Determine the [X, Y] coordinate at the center of the cell enclosing the given text.  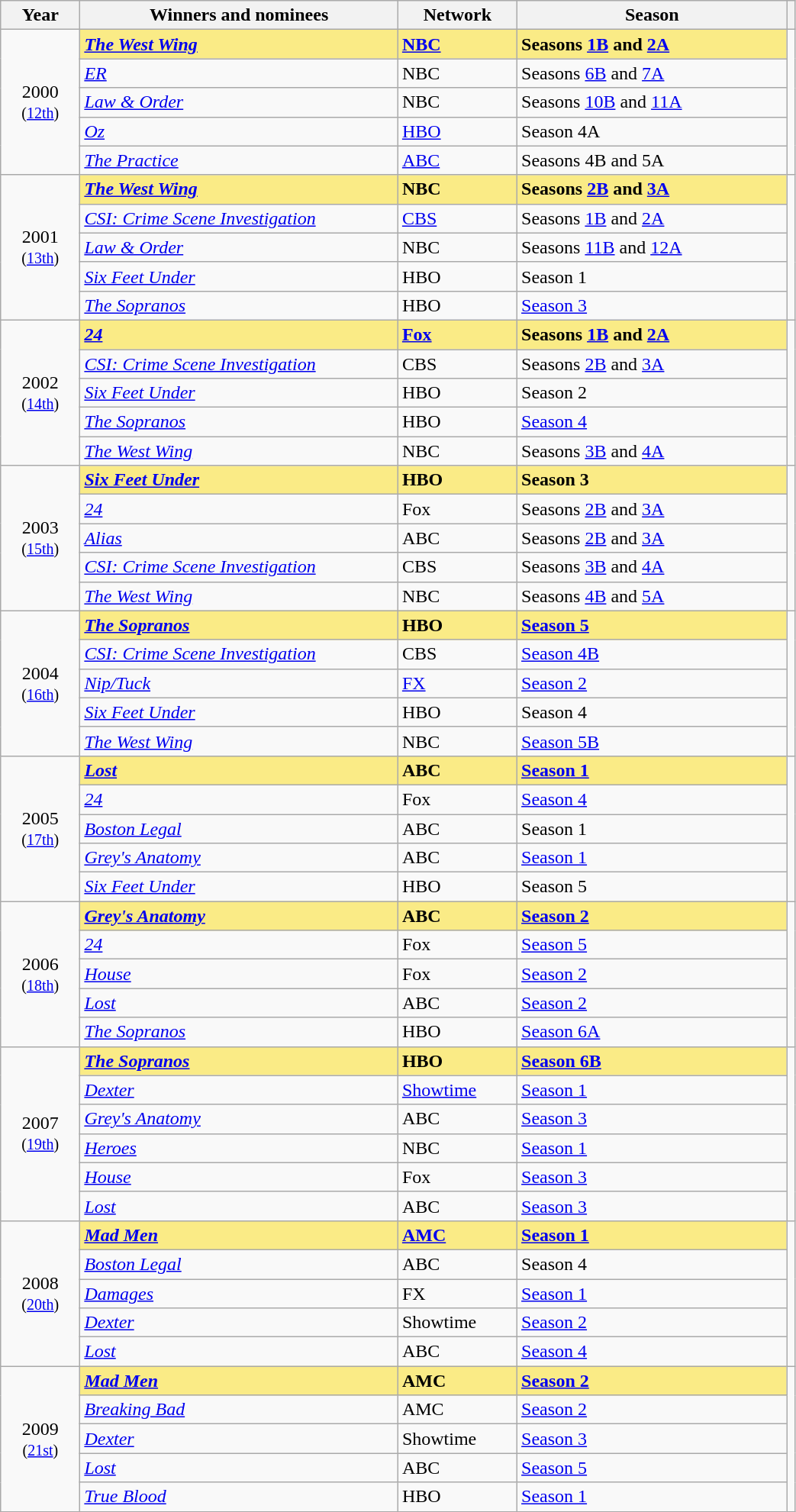
Season 4A [652, 131]
Season 5B [652, 741]
2008(20th) [40, 1293]
ER [240, 73]
The Practice [240, 160]
2002(14th) [40, 392]
2003(15th) [40, 538]
2006(18th) [40, 974]
Season [652, 15]
True Blood [240, 1497]
2001(13th) [40, 247]
Season 6B [652, 1061]
Breaking Bad [240, 1410]
Seasons 10B and 11A [652, 102]
Heroes [240, 1148]
Year [40, 15]
Seasons 11B and 12A [652, 247]
Damages [240, 1294]
2004(16th) [40, 683]
Season 6A [652, 1032]
Winners and nominees [240, 15]
Seasons 6B and 7A [652, 73]
2009(21st) [40, 1439]
Nip/Tuck [240, 683]
2007(19th) [40, 1133]
Network [457, 15]
Season 4B [652, 654]
2005(17th) [40, 828]
Oz [240, 131]
Alias [240, 538]
2000(12th) [40, 102]
